Identify which cell holds the provided text, then report its (x, y) central coordinate. 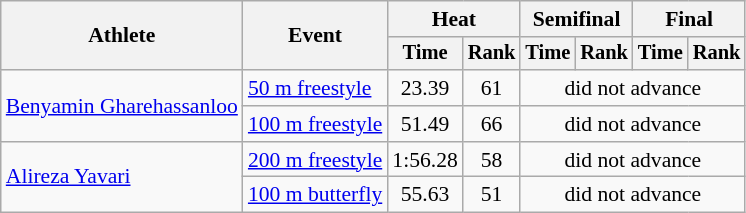
61 (492, 88)
66 (492, 124)
100 m butterfly (315, 195)
55.63 (424, 195)
50 m freestyle (315, 88)
51 (492, 195)
200 m freestyle (315, 160)
23.39 (424, 88)
Semifinal (576, 19)
Benyamin Gharehassanloo (122, 106)
100 m freestyle (315, 124)
58 (492, 160)
Alireza Yavari (122, 178)
Final (689, 19)
Event (315, 36)
Heat (454, 19)
1:56.28 (424, 160)
51.49 (424, 124)
Athlete (122, 36)
